Return the [X, Y] coordinate for the center point of the cell that contains the specified text.  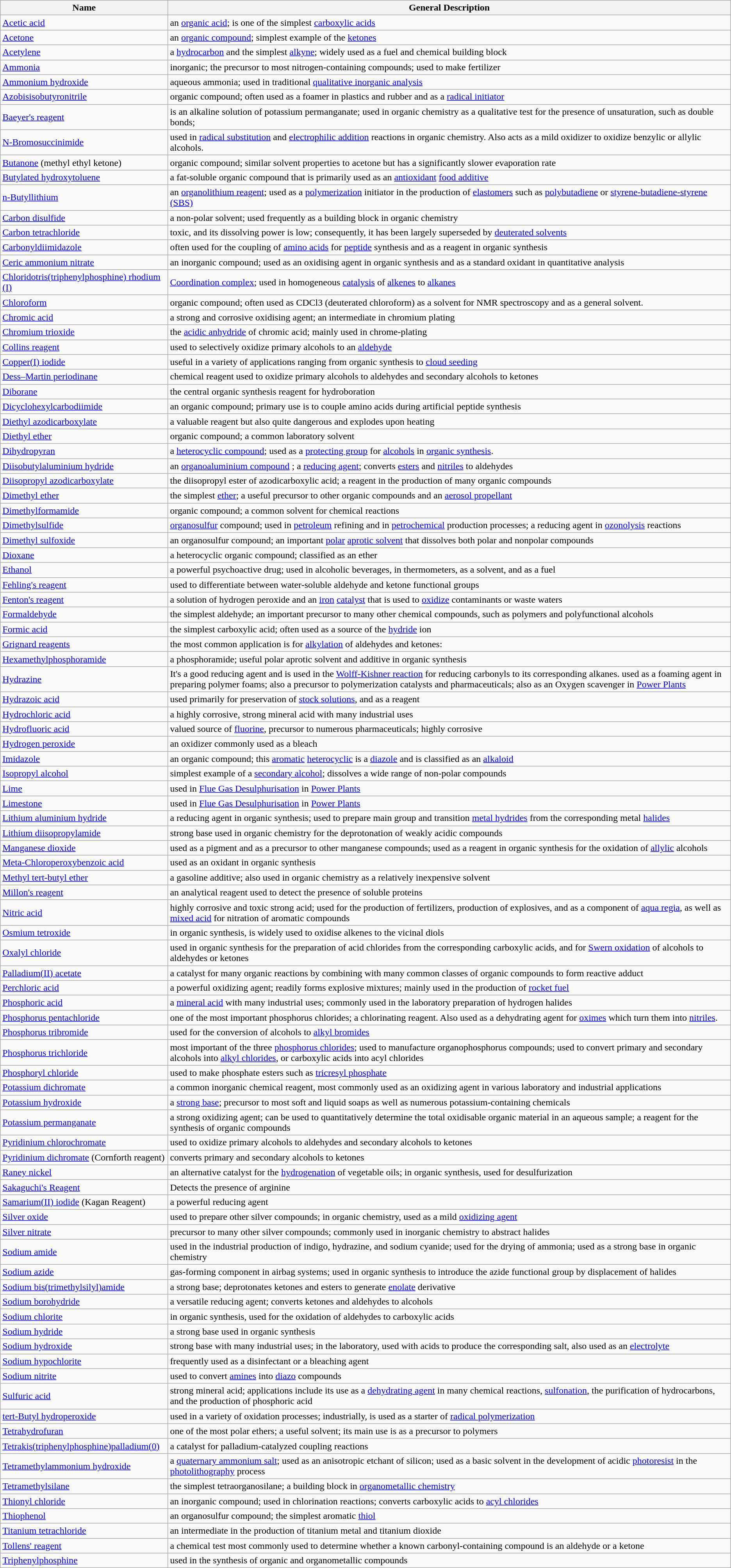
organosulfur compound; used in petroleum refining and in petrochemical production processes; a reducing agent in ozonolysis reactions [449, 525]
Potassium permanganate [84, 1123]
Phosphorus pentachloride [84, 1018]
Thionyl chloride [84, 1501]
an organic compound; this aromatic heterocyclic is a diazole and is classified as an alkaloid [449, 759]
Phosphorus tribromide [84, 1032]
Ceric ammonium nitrate [84, 262]
toxic, and its dissolving power is low; consequently, it has been largely superseded by deuterated solvents [449, 233]
Sodium hydroxide [84, 1346]
a phosphoramide; useful polar aprotic solvent and additive in organic synthesis [449, 659]
the simplest ether; a useful precursor to other organic compounds and an aerosol propellant [449, 496]
Diisobutylaluminium hydride [84, 466]
Meta-Chloroperoxybenzoic acid [84, 863]
an inorganic compound; used in chlorination reactions; converts carboxylic acids to acyl chlorides [449, 1501]
Hydrazoic acid [84, 699]
Nitric acid [84, 913]
a non-polar solvent; used frequently as a building block in organic chemistry [449, 217]
a catalyst for palladium-catalyzed coupling reactions [449, 1446]
Azobisisobutyronitrile [84, 97]
useful in a variety of applications ranging from organic synthesis to cloud seeding [449, 362]
one of the most polar ethers; a useful solvent; its main use is as a precursor to polymers [449, 1431]
an analytical reagent used to detect the presence of soluble proteins [449, 892]
a heterocyclic compound; used as a protecting group for alcohols in organic synthesis. [449, 451]
a common inorganic chemical reagent, most commonly used as an oxidizing agent in various laboratory and industrial applications [449, 1087]
an organic compound; primary use is to couple amino acids during artificial peptide synthesis [449, 406]
used to make phosphate esters such as tricresyl phosphate [449, 1073]
Carbon tetrachloride [84, 233]
Lithium diisopropylamide [84, 833]
a strong base; precursor to most soft and liquid soaps as well as numerous potassium-containing chemicals [449, 1102]
used to selectively oxidize primary alcohols to an aldehyde [449, 347]
Copper(I) iodide [84, 362]
in organic synthesis, used for the oxidation of aldehydes to carboxylic acids [449, 1317]
used in a variety of oxidation processes; industrially, is used as a starter of radical polymerization [449, 1416]
Silver oxide [84, 1217]
Tollens' reagent [84, 1546]
the central organic synthesis reagent for hydroboration [449, 392]
Formaldehyde [84, 614]
a valuable reagent but also quite dangerous and explodes upon heating [449, 421]
a hydrocarbon and the simplest alkyne; widely used as a fuel and chemical building block [449, 52]
Tetrakis(triphenylphosphine)palladium(0) [84, 1446]
a solution of hydrogen peroxide and an iron catalyst that is used to oxidize contaminants or waste waters [449, 600]
Sodium nitrite [84, 1376]
an oxidizer commonly used as a bleach [449, 744]
frequently used as a disinfectant or a bleaching agent [449, 1361]
inorganic; the precursor to most nitrogen-containing compounds; used to make fertilizer [449, 67]
Dess–Martin periodinane [84, 377]
Ammonium hydroxide [84, 82]
Sodium bis(trimethylsilyl)amide [84, 1287]
organic compound; often used as CDCl3 (deuterated chloroform) as a solvent for NMR spectroscopy and as a general solvent. [449, 303]
Lithium aluminium hydride [84, 818]
N-Bromosuccinimide [84, 142]
an organolithium reagent; used as a polymerization initiator in the production of elastomers such as polybutadiene or styrene-butadiene-styrene (SBS) [449, 198]
Sakaguchi's Reagent [84, 1187]
the simplest carboxylic acid; often used as a source of the hydride ion [449, 629]
Coordination complex; used in homogeneous catalysis of alkenes to alkanes [449, 283]
a highly corrosive, strong mineral acid with many industrial uses [449, 714]
aqueous ammonia; used in traditional qualitative inorganic analysis [449, 82]
strong base used in organic chemistry for the deprotonation of weakly acidic compounds [449, 833]
Dioxane [84, 555]
Tetramethylammonium hydroxide [84, 1466]
an alternative catalyst for the hydrogenation of vegetable oils; in organic synthesis, used for desulfurization [449, 1172]
often used for the coupling of amino acids for peptide synthesis and as a reagent in organic synthesis [449, 247]
Dicyclohexylcarbodiimide [84, 406]
Sodium amide [84, 1252]
an organoaluminium compound ; a reducing agent; converts esters and nitriles to aldehydes [449, 466]
precursor to many other silver compounds; commonly used in inorganic chemistry to abstract halides [449, 1232]
Acetone [84, 37]
organic compound; a common laboratory solvent [449, 436]
a chemical test most commonly used to determine whether a known carbonyl-containing compound is an aldehyde or a ketone [449, 1546]
Thiophenol [84, 1516]
Pyridinium chlorochromate [84, 1143]
Hydrochloric acid [84, 714]
Lime [84, 788]
Dimethylsulfide [84, 525]
a heterocyclic organic compound; classified as an ether [449, 555]
an intermediate in the production of titanium metal and titanium dioxide [449, 1531]
Diisopropyl azodicarboxylate [84, 481]
a fat-soluble organic compound that is primarily used as an antioxidant food additive [449, 177]
Titanium tetrachloride [84, 1531]
used for the conversion of alcohols to alkyl bromides [449, 1032]
Diborane [84, 392]
Hydrofluoric acid [84, 729]
Sodium borohydride [84, 1302]
Dimethyl ether [84, 496]
Chloridotris(triphenylphosphine) rhodium (I) [84, 283]
used to differentiate between water-soluble aldehyde and ketone functional groups [449, 585]
Formic acid [84, 629]
used to prepare other silver compounds; in organic chemistry, used as a mild oxidizing agent [449, 1217]
a strong and corrosive oxidising agent; an intermediate in chromium plating [449, 317]
Raney nickel [84, 1172]
Phosphoryl chloride [84, 1073]
Tetrahydrofuran [84, 1431]
Name [84, 8]
Acetylene [84, 52]
Chloroform [84, 303]
a powerful oxidizing agent; readily forms explosive mixtures; mainly used in the production of rocket fuel [449, 988]
gas-forming component in airbag systems; used in organic synthesis to introduce the azide functional group by displacement of halides [449, 1272]
Millon's reagent [84, 892]
Dimethylformamide [84, 511]
Acetic acid [84, 23]
tert-Butyl hydroperoxide [84, 1416]
Tetramethylsilane [84, 1486]
an organic compound; simplest example of the ketones [449, 37]
Potassium dichromate [84, 1087]
Dihydropyran [84, 451]
used as an oxidant in organic synthesis [449, 863]
Samarium(II) iodide (Kagan Reagent) [84, 1202]
Triphenylphosphine [84, 1561]
used primarily for preservation of stock solutions, and as a reagent [449, 699]
converts primary and secondary alcohols to ketones [449, 1157]
Dimethyl sulfoxide [84, 540]
Diethyl azodicarboxylate [84, 421]
Pyridinium dichromate (Cornforth reagent) [84, 1157]
Phosphoric acid [84, 1003]
Phosphorus trichloride [84, 1052]
Hydrogen peroxide [84, 744]
Silver nitrate [84, 1232]
Chromic acid [84, 317]
Butylated hydroxytoluene [84, 177]
Hydrazine [84, 679]
an organosulfur compound; an important polar aprotic solvent that dissolves both polar and nonpolar compounds [449, 540]
General Description [449, 8]
an organosulfur compound; the simplest aromatic thiol [449, 1516]
strong base with many industrial uses; in the laboratory, used with acids to produce the corresponding salt, also used as an electrolyte [449, 1346]
used as a pigment and as a precursor to other manganese compounds; used as a reagent in organic synthesis for the oxidation of allylic alcohols [449, 848]
a strong base; deprotonates ketones and esters to generate enolate derivative [449, 1287]
Sodium hydride [84, 1331]
Imidazole [84, 759]
organic compound; a common solvent for chemical reactions [449, 511]
a reducing agent in organic synthesis; used to prepare main group and transition metal hydrides from the corresponding metal halides [449, 818]
an inorganic compound; used as an oxidising agent in organic synthesis and as a standard oxidant in quantitative analysis [449, 262]
Carbon disulfide [84, 217]
Palladium(II) acetate [84, 973]
the diisopropyl ester of azodicarboxylic acid; a reagent in the production of many organic compounds [449, 481]
the simplest tetraorganosilane; a building block in organometallic chemistry [449, 1486]
Baeyer's reagent [84, 117]
used to oxidize primary alcohols to aldehydes and secondary alcohols to ketones [449, 1143]
the most common application is for alkylation of aldehydes and ketones: [449, 644]
Osmium tetroxide [84, 933]
Perchloric acid [84, 988]
Methyl tert-butyl ether [84, 877]
Collins reagent [84, 347]
a powerful reducing agent [449, 1202]
chemical reagent used to oxidize primary alcohols to aldehydes and secondary alcohols to ketones [449, 377]
valued source of fluorine, precursor to numerous pharmaceuticals; highly corrosive [449, 729]
used to convert amines into diazo compounds [449, 1376]
the simplest aldehyde; an important precursor to many other chemical compounds, such as polymers and polyfunctional alcohols [449, 614]
a catalyst for many organic reactions by combining with many common classes of organic compounds to form reactive adduct [449, 973]
organic compound; similar solvent properties to acetone but has a significantly slower evaporation rate [449, 162]
the acidic anhydride of chromic acid; mainly used in chrome-plating [449, 332]
n-Butyllithium [84, 198]
Sodium azide [84, 1272]
used in the synthesis of organic and organometallic compounds [449, 1561]
Fenton's reagent [84, 600]
Ethanol [84, 570]
Sulfuric acid [84, 1396]
Isopropyl alcohol [84, 774]
Hexamethylphosphoramide [84, 659]
Detects the presence of arginine [449, 1187]
Manganese dioxide [84, 848]
in organic synthesis, is widely used to oxidise alkenes to the vicinal diols [449, 933]
a powerful psychoactive drug; used in alcoholic beverages, in thermometers, as a solvent, and as a fuel [449, 570]
Sodium chlorite [84, 1317]
Chromium trioxide [84, 332]
one of the most important phosphorus chlorides; a chlorinating reagent. Also used as a dehydrating agent for oximes which turn them into nitriles. [449, 1018]
Oxalyl chloride [84, 952]
simplest example of a secondary alcohol; dissolves a wide range of non-polar compounds [449, 774]
Ammonia [84, 67]
Grignard reagents [84, 644]
a gasoline additive; also used in organic chemistry as a relatively inexpensive solvent [449, 877]
Fehling's reagent [84, 585]
Carbonyldiimidazole [84, 247]
organic compound; often used as a foamer in plastics and rubber and as a radical initiator [449, 97]
Limestone [84, 803]
a versatile reducing agent; converts ketones and aldehydes to alcohols [449, 1302]
Butanone (methyl ethyl ketone) [84, 162]
Potassium hydroxide [84, 1102]
Diethyl ether [84, 436]
Sodium hypochlorite [84, 1361]
an organic acid; is one of the simplest carboxylic acids [449, 23]
a mineral acid with many industrial uses; commonly used in the laboratory preparation of hydrogen halides [449, 1003]
a strong base used in organic synthesis [449, 1331]
